Identify which cell holds the provided text, then report its [x, y] central coordinate. 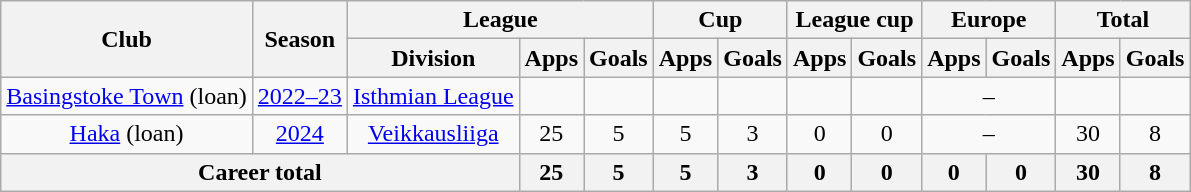
Season [300, 39]
Haka (loan) [127, 134]
Cup [720, 20]
Division [433, 58]
League [500, 20]
Career total [260, 172]
Club [127, 39]
Total [1123, 20]
Veikkausliiga [433, 134]
2022–23 [300, 96]
2024 [300, 134]
League cup [854, 20]
Europe [989, 20]
Basingstoke Town (loan) [127, 96]
Isthmian League [433, 96]
